Search for the cell housing the specified text and yield its [x, y] center coordinate. 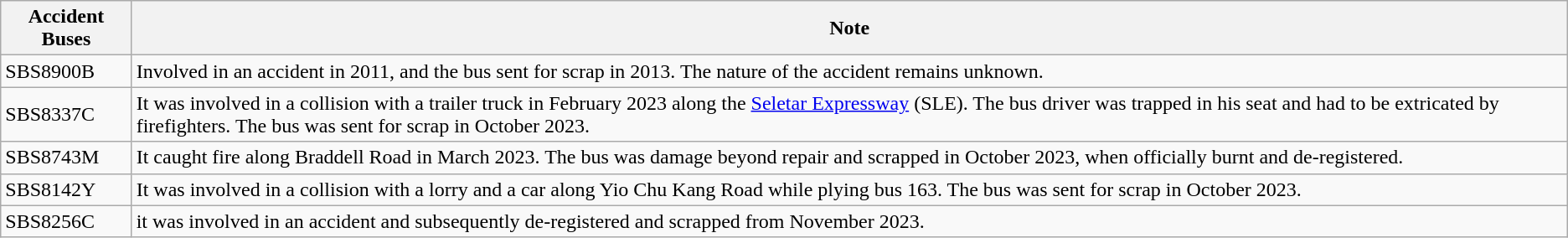
SBS8900B [66, 71]
It was involved in a collision with a lorry and a car along Yio Chu Kang Road while plying bus 163. The bus was sent for scrap in October 2023. [849, 189]
SBS8337C [66, 114]
it was involved in an accident and subsequently de-registered and scrapped from November 2023. [849, 221]
SBS8743M [66, 158]
Accident Buses [66, 28]
Involved in an accident in 2011, and the bus sent for scrap in 2013. The nature of the accident remains unknown. [849, 71]
SBS8142Y [66, 189]
Note [849, 28]
SBS8256C [66, 221]
